Capture the cell that displays the provided text and extract its (X, Y) central coordinate. 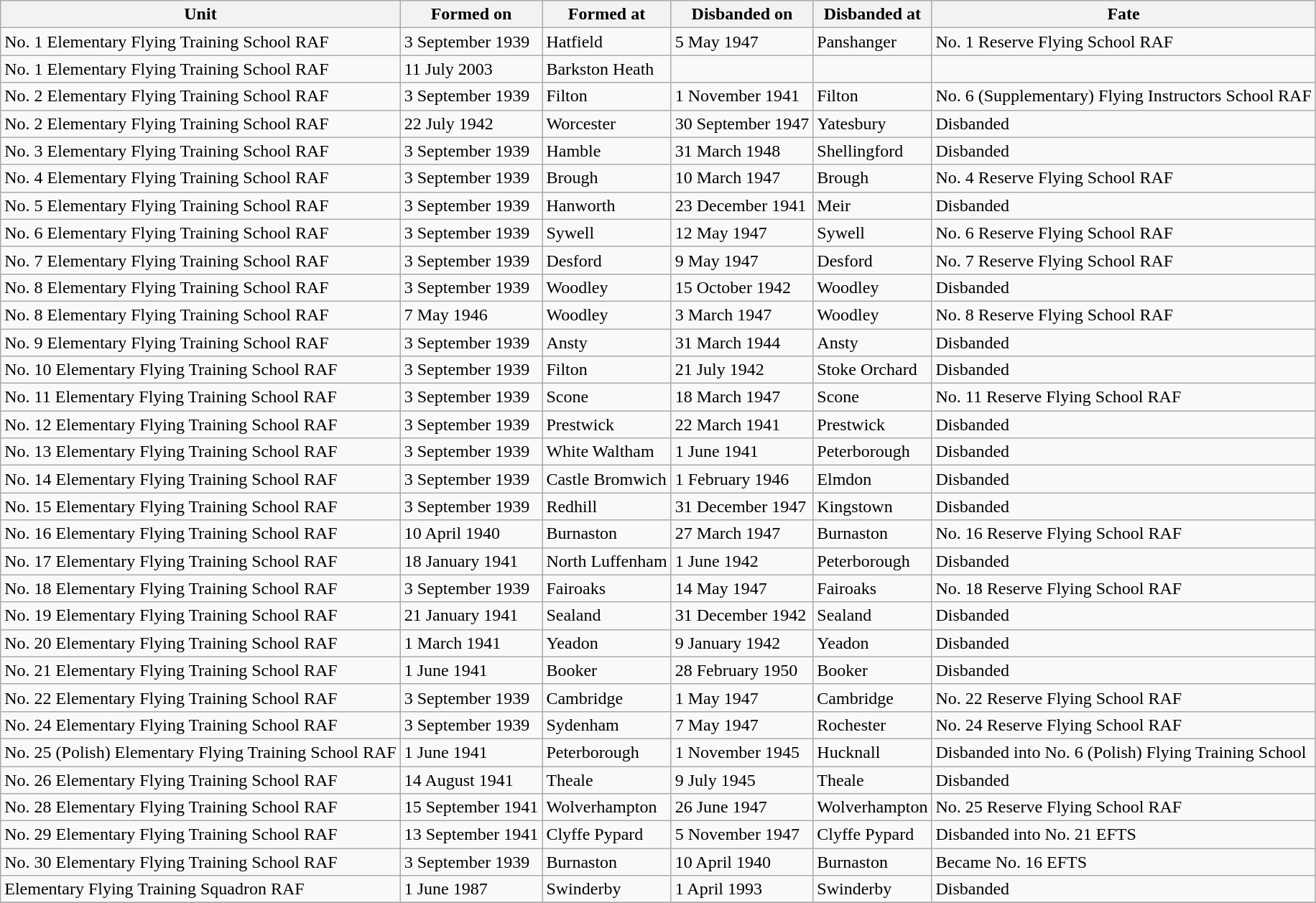
Shellingford (872, 151)
No. 11 Reserve Flying School RAF (1123, 397)
No. 1 Reserve Flying School RAF (1123, 42)
1 April 1993 (742, 889)
Elmdon (872, 479)
No. 6 Reserve Flying School RAF (1123, 233)
No. 18 Reserve Flying School RAF (1123, 588)
No. 25 Reserve Flying School RAF (1123, 807)
21 July 1942 (742, 370)
12 May 1947 (742, 233)
No. 29 Elementary Flying Training School RAF (200, 835)
Formed on (471, 14)
Disbanded on (742, 14)
No. 22 Reserve Flying School RAF (1123, 698)
30 September 1947 (742, 124)
No. 16 Reserve Flying School RAF (1123, 534)
No. 26 Elementary Flying Training School RAF (200, 779)
Castle Bromwich (606, 479)
No. 22 Elementary Flying Training School RAF (200, 698)
No. 4 Elementary Flying Training School RAF (200, 178)
18 January 1941 (471, 561)
No. 14 Elementary Flying Training School RAF (200, 479)
Disbanded into No. 21 EFTS (1123, 835)
Sydenham (606, 725)
1 May 1947 (742, 698)
31 March 1948 (742, 151)
28 February 1950 (742, 670)
No. 15 Elementary Flying Training School RAF (200, 506)
No. 28 Elementary Flying Training School RAF (200, 807)
Hucknall (872, 752)
7 May 1947 (742, 725)
1 November 1941 (742, 96)
Elementary Flying Training Squadron RAF (200, 889)
9 May 1947 (742, 260)
1 February 1946 (742, 479)
Became No. 16 EFTS (1123, 862)
Yatesbury (872, 124)
Formed at (606, 14)
3 March 1947 (742, 315)
Unit (200, 14)
No. 4 Reserve Flying School RAF (1123, 178)
9 January 1942 (742, 643)
No. 30 Elementary Flying Training School RAF (200, 862)
Fate (1123, 14)
Panshanger (872, 42)
White Waltham (606, 452)
Hatfield (606, 42)
27 March 1947 (742, 534)
No. 13 Elementary Flying Training School RAF (200, 452)
Disbanded into No. 6 (Polish) Flying Training School (1123, 752)
No. 12 Elementary Flying Training School RAF (200, 425)
22 March 1941 (742, 425)
31 March 1944 (742, 343)
No. 17 Elementary Flying Training School RAF (200, 561)
No. 21 Elementary Flying Training School RAF (200, 670)
14 May 1947 (742, 588)
No. 16 Elementary Flying Training School RAF (200, 534)
Stoke Orchard (872, 370)
31 December 1942 (742, 616)
14 August 1941 (471, 779)
9 July 1945 (742, 779)
No. 7 Elementary Flying Training School RAF (200, 260)
Hamble (606, 151)
North Luffenham (606, 561)
Worcester (606, 124)
Hanworth (606, 205)
Redhill (606, 506)
No. 7 Reserve Flying School RAF (1123, 260)
No. 11 Elementary Flying Training School RAF (200, 397)
Rochester (872, 725)
Kingstown (872, 506)
7 May 1946 (471, 315)
1 November 1945 (742, 752)
No. 18 Elementary Flying Training School RAF (200, 588)
31 December 1947 (742, 506)
15 September 1941 (471, 807)
No. 25 (Polish) Elementary Flying Training School RAF (200, 752)
11 July 2003 (471, 69)
No. 24 Reserve Flying School RAF (1123, 725)
18 March 1947 (742, 397)
23 December 1941 (742, 205)
1 June 1942 (742, 561)
10 March 1947 (742, 178)
No. 10 Elementary Flying Training School RAF (200, 370)
1 March 1941 (471, 643)
22 July 1942 (471, 124)
No. 8 Reserve Flying School RAF (1123, 315)
No. 9 Elementary Flying Training School RAF (200, 343)
No. 19 Elementary Flying Training School RAF (200, 616)
26 June 1947 (742, 807)
5 November 1947 (742, 835)
No. 6 (Supplementary) Flying Instructors School RAF (1123, 96)
1 June 1987 (471, 889)
13 September 1941 (471, 835)
Disbanded at (872, 14)
Barkston Heath (606, 69)
15 October 1942 (742, 287)
5 May 1947 (742, 42)
Meir (872, 205)
21 January 1941 (471, 616)
No. 5 Elementary Flying Training School RAF (200, 205)
No. 24 Elementary Flying Training School RAF (200, 725)
No. 20 Elementary Flying Training School RAF (200, 643)
No. 6 Elementary Flying Training School RAF (200, 233)
No. 3 Elementary Flying Training School RAF (200, 151)
